Find where the given text appears and provide that cell's center as (X, Y) coordinate. 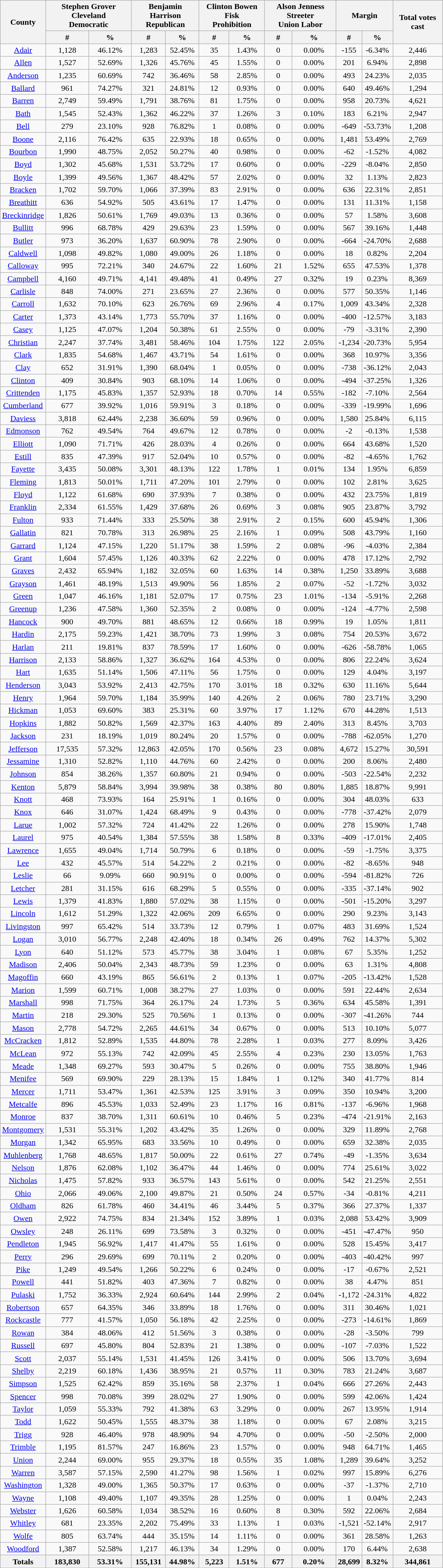
0.10% (314, 113)
1.84% (247, 1079)
58.84% (110, 787)
1,580 (349, 418)
59.49% (110, 101)
3.41% (247, 1358)
-400 (349, 317)
2,133 (67, 660)
Breathitt (23, 203)
1,714 (148, 850)
1,379 (67, 901)
2.42% (247, 761)
2,564 (418, 393)
38.27% (182, 990)
-37 (349, 1485)
Johnson (23, 774)
36.46% (182, 75)
4,672 (349, 748)
Laurel (23, 838)
350 (349, 1091)
-339 (349, 406)
Harlan (23, 647)
33.73% (182, 926)
155,131 (148, 1561)
Robertson (23, 1307)
-40.42% (378, 1257)
1.73% (247, 1003)
1,882 (67, 723)
2,432 (67, 571)
2,480 (418, 761)
346 (148, 1307)
1,880 (148, 901)
22.31% (378, 190)
50.00% (182, 1155)
Ohio (23, 1193)
41.83% (110, 901)
29.37% (182, 1460)
3,356 (418, 355)
1,360 (148, 609)
41.77% (378, 1079)
44.76% (182, 761)
2,037 (67, 1358)
513 (349, 1028)
56.18% (182, 1320)
5,954 (418, 342)
47.36% (182, 1282)
64.71% (378, 1447)
Meade (23, 1066)
0.43% (247, 812)
31.15% (110, 888)
1,817 (148, 1155)
444 (148, 1536)
Bracken (23, 190)
104 (214, 342)
3,183 (418, 317)
1,283 (148, 50)
25.91% (182, 800)
1,773 (148, 317)
1,361 (148, 1091)
43.42% (182, 1130)
37.68% (182, 507)
2.85% (247, 75)
McCracken (23, 1041)
2,043 (418, 367)
2,778 (67, 1028)
-503 (349, 774)
-7.10% (378, 393)
1,525 (67, 1383)
2.22% (247, 558)
45.57% (110, 863)
Knott (23, 800)
31.07% (110, 812)
821 (67, 533)
34.41% (182, 1206)
Clay (23, 367)
1,021 (418, 1307)
670 (349, 710)
0.01% (314, 469)
Totals (23, 1561)
52.58% (110, 1549)
0.94% (247, 774)
1,384 (148, 838)
1,053 (67, 710)
3,672 (418, 634)
1,791 (148, 101)
-96 (349, 545)
Campbell (23, 279)
0.75% (247, 596)
311 (349, 1307)
1,158 (418, 203)
25.31% (182, 710)
2,202 (148, 1523)
755 (349, 1066)
21.24% (378, 1371)
2,219 (67, 1371)
Hancock (23, 622)
3,634 (418, 1155)
20.73% (378, 101)
-21.91% (378, 1117)
Pike (23, 1269)
383 (148, 710)
Boyle (23, 177)
1,160 (418, 533)
542 (349, 1180)
1,348 (67, 1066)
1,378 (418, 266)
1,527 (67, 63)
2,328 (418, 304)
98 (214, 1473)
55.33% (110, 1409)
51.82% (110, 1282)
2.05% (314, 342)
1,080 (148, 253)
80.24% (182, 736)
48.42% (182, 177)
-307 (349, 1015)
33 (214, 1523)
-15.20% (378, 901)
573 (148, 952)
-24.31% (378, 1295)
4,808 (418, 964)
2,598 (418, 609)
4.53% (247, 660)
48.37% (182, 1422)
-62.05% (378, 736)
-3.31% (378, 329)
Breckinridge (23, 215)
1,812 (67, 1041)
0.65% (247, 139)
248 (67, 1231)
0.74% (314, 1155)
3,032 (418, 584)
36.60% (182, 418)
-403 (349, 1257)
2,898 (418, 63)
Carroll (23, 304)
0.34% (247, 939)
505 (148, 203)
783 (349, 1371)
2.02% (247, 177)
3,426 (418, 1041)
2,521 (418, 1269)
3,297 (418, 901)
22.06% (378, 1511)
577 (349, 291)
27.26% (378, 1383)
229 (148, 1079)
-28 (349, 1333)
39.98% (182, 787)
52.07% (182, 596)
950 (418, 1231)
697 (67, 1345)
0.78% (247, 431)
39.92% (110, 406)
2,052 (148, 151)
366 (349, 1206)
1,399 (67, 177)
1,016 (148, 406)
8.45% (378, 723)
81.57% (110, 1447)
23.75% (378, 495)
995 (67, 266)
0.02% (314, 1473)
52.69% (110, 63)
Benjamin HarrisonRepublican (165, 16)
Owsley (23, 1231)
42.53% (182, 1091)
18.19% (110, 736)
Garrard (23, 545)
Crittenden (23, 393)
593 (148, 1066)
0.06% (314, 698)
6.44% (378, 1549)
Edmonson (23, 431)
-626 (349, 647)
45.68% (110, 164)
-1.52% (378, 151)
52.45% (182, 50)
1.95% (378, 469)
48.13% (182, 469)
74.00% (110, 291)
1,110 (148, 761)
409 (67, 380)
-335 (349, 888)
9,991 (418, 787)
1,762 (418, 456)
441 (67, 1282)
24.67% (182, 266)
3,687 (418, 1371)
1,599 (67, 990)
1,059 (67, 1409)
61 (214, 329)
1,964 (67, 698)
-2.50% (378, 1435)
2.28% (247, 1041)
683 (148, 1142)
1,637 (148, 241)
2,823 (418, 177)
3.89% (247, 1219)
2,924 (148, 1295)
50.79% (182, 850)
1,250 (349, 571)
45.94% (378, 520)
0.69% (247, 507)
1,263 (418, 1536)
45.53% (110, 1104)
65.94% (110, 571)
-137 (349, 1104)
54.22% (182, 863)
1,236 (67, 609)
35.15% (182, 1536)
1,826 (67, 215)
6.65% (247, 914)
66 (67, 876)
26.98% (182, 533)
-17.01% (378, 838)
-474 (349, 1117)
12,863 (148, 748)
1,768 (67, 1155)
Rockcastle (23, 1320)
60.69% (110, 75)
40.54% (110, 838)
-41.26% (378, 1015)
724 (148, 825)
28,699 (349, 1561)
-664 (349, 241)
43.19% (110, 977)
652 (67, 367)
35.16% (182, 1383)
60.58% (110, 1511)
50.04% (110, 964)
826 (67, 1206)
1,249 (67, 1269)
Hart (23, 672)
1,528 (418, 977)
11 (278, 1371)
38.95% (182, 1371)
Cumberland (23, 406)
52.04% (182, 456)
49.06% (110, 1193)
859 (148, 1383)
1,002 (67, 825)
1,945 (67, 1244)
321 (148, 88)
1,465 (418, 1447)
2.81% (378, 482)
384 (67, 1333)
72.21% (110, 266)
11.89% (378, 1130)
304 (349, 800)
1,506 (148, 672)
28 (214, 1498)
38.52% (182, 1511)
Morgan (23, 1142)
6.94% (378, 63)
-409 (349, 838)
46.16% (110, 596)
Scott (23, 1358)
Marion (23, 990)
8,369 (418, 279)
2,710 (418, 1485)
616 (148, 888)
1,448 (418, 228)
2,244 (67, 1460)
10.97% (378, 355)
1,811 (418, 622)
3,994 (148, 787)
143 (214, 1180)
-37.25% (378, 380)
55 (214, 1244)
-0.13% (378, 431)
60.71% (110, 990)
1,819 (418, 495)
1.46% (247, 1168)
-3.50% (378, 1333)
646 (67, 812)
54 (214, 355)
2,850 (418, 164)
36.33% (110, 1295)
3,481 (148, 342)
4,822 (418, 1295)
0.12% (314, 1079)
Total votes cast (418, 22)
52.49% (182, 1104)
3.44% (247, 1206)
64.35% (110, 1307)
25 (214, 533)
-273 (349, 1320)
68.04% (182, 367)
83 (214, 190)
3,022 (418, 1168)
1,102 (148, 1168)
51.17% (182, 545)
50.82% (110, 723)
-494 (349, 380)
3,143 (418, 914)
1,387 (67, 1549)
-134 (349, 596)
0.15% (314, 520)
55.13% (110, 1053)
3,608 (418, 215)
4,621 (418, 101)
Stephen Grover ClevelandDemocratic (89, 16)
961 (67, 88)
1,520 (418, 444)
60.90% (182, 241)
4.04% (378, 672)
134 (349, 469)
1.15% (247, 901)
24.81% (182, 88)
3,010 (67, 939)
5.35% (378, 952)
39.16% (378, 228)
0.05% (247, 367)
Lawrence (23, 850)
1,322 (148, 914)
30,591 (418, 748)
23.87% (378, 507)
726 (418, 876)
528 (349, 1244)
2,238 (148, 418)
1.08% (314, 1460)
329 (349, 1130)
56.61% (182, 977)
Hopkins (23, 723)
Grayson (23, 584)
218 (67, 1015)
-1.75% (378, 850)
0.70% (247, 393)
23.35% (110, 1523)
412 (148, 1333)
62.42% (110, 1383)
630 (349, 685)
1,128 (67, 50)
52.35% (182, 609)
5,223 (214, 1561)
2,638 (418, 1549)
Warren (23, 1473)
-79 (349, 329)
1,337 (418, 1206)
26.17% (182, 1003)
0.99% (314, 622)
3,909 (418, 1219)
1,009 (349, 304)
21.25% (378, 1180)
2,175 (67, 634)
1,124 (67, 545)
2.79% (247, 482)
10.10% (378, 1028)
0.33% (314, 838)
50.38% (182, 329)
41.38% (182, 1409)
18.87% (378, 787)
623 (148, 304)
31.91% (110, 367)
48.03% (378, 800)
2,248 (148, 939)
49.67% (182, 431)
32 (349, 177)
2,413 (148, 685)
1,266 (148, 1269)
126 (214, 1358)
633 (418, 800)
1,047 (67, 596)
15 (214, 1079)
2,100 (148, 1193)
41.42% (182, 825)
493 (349, 75)
2,405 (418, 838)
Powell (23, 1282)
681 (67, 1523)
48.19% (110, 584)
76.82% (182, 126)
1,869 (418, 1320)
22.24% (378, 660)
Harrison (23, 660)
Lee (23, 863)
68.10% (182, 380)
1,876 (67, 1168)
764 (148, 431)
-14.61% (378, 1320)
1,328 (67, 1485)
2,917 (418, 1523)
1,481 (349, 139)
Fulton (23, 520)
42.09% (182, 1053)
2,406 (67, 964)
Clinton (23, 380)
3,200 (418, 1091)
21.34% (182, 1219)
1.51% (247, 1561)
1,391 (418, 1003)
2,792 (418, 558)
Nelson (23, 1168)
1,535 (148, 1041)
-6.96% (378, 1104)
Adair (23, 50)
3,703 (418, 723)
3.01% (247, 685)
129 (349, 672)
2,443 (418, 1383)
1,429 (148, 507)
43.71% (182, 355)
799 (418, 1333)
Russell (23, 1345)
1,342 (67, 1142)
Mason (23, 1028)
2.37% (247, 1383)
Muhlenberg (23, 1155)
58.86% (110, 660)
3,435 (67, 469)
364 (148, 1003)
49.71% (110, 279)
690 (148, 495)
3,818 (67, 418)
69.27% (110, 1066)
Livingston (23, 926)
1,522 (418, 1345)
2,088 (349, 1219)
3,375 (418, 850)
1,065 (418, 647)
1,195 (67, 1447)
13.70% (378, 1358)
2,384 (418, 545)
8.32% (378, 1561)
-1,521 (349, 1523)
4,082 (418, 151)
25.84% (378, 418)
28.03% (182, 444)
1,655 (67, 850)
20 (214, 736)
68.49% (182, 812)
-1,234 (349, 342)
20.53% (378, 634)
15.27% (378, 748)
47.53% (378, 266)
1.03% (247, 990)
46.40% (110, 1435)
1,436 (148, 1371)
3,417 (418, 1244)
38.76% (182, 101)
1.52% (314, 266)
792 (148, 1409)
1,914 (418, 1409)
6,859 (418, 469)
368 (349, 355)
38.26% (110, 774)
68.29% (182, 888)
49.90% (182, 584)
49.87% (182, 1193)
73.93% (110, 800)
48.06% (110, 1333)
848 (67, 291)
30.84% (110, 380)
2.90% (247, 241)
1,635 (67, 672)
Bell (23, 126)
38.80% (378, 1066)
56.77% (110, 939)
Franklin (23, 507)
49.35% (182, 1498)
69.90% (110, 1079)
1,125 (67, 329)
-649 (349, 126)
90.91% (182, 876)
56.92% (110, 1244)
-124 (349, 609)
3,301 (148, 469)
23.65% (182, 291)
41.27% (182, 1473)
-155 (349, 50)
Spencer (23, 1396)
2,446 (418, 50)
Butler (23, 241)
Montgomery (23, 1130)
73 (214, 634)
2,079 (418, 812)
24.23% (378, 75)
46.22% (182, 113)
-788 (349, 736)
1.47% (247, 203)
Martin (23, 1015)
McLean (23, 1053)
1,090 (67, 444)
48.90% (182, 1435)
60.80% (182, 774)
1,604 (67, 558)
426 (148, 444)
70.78% (110, 533)
0.79% (247, 926)
50.22% (182, 1269)
5,879 (67, 787)
-2 (349, 431)
902 (418, 888)
5,302 (418, 939)
36.20% (110, 241)
49.70% (110, 622)
53.72% (182, 164)
2,000 (418, 1435)
53.47% (110, 1091)
43.14% (110, 317)
835 (67, 456)
57.45% (110, 558)
1,421 (148, 634)
591 (349, 990)
-778 (349, 812)
-1.72% (378, 584)
Alson Jenness StreeterUnion Labor (300, 16)
1,475 (67, 1180)
50.01% (110, 482)
49.40% (110, 1498)
0.37% (314, 1206)
1,252 (418, 952)
1,311 (148, 1117)
Letcher (23, 888)
Owen (23, 1219)
163 (214, 723)
0.93% (247, 88)
5.61% (247, 1180)
Henderson (23, 685)
0.24% (247, 1269)
1.29% (247, 1549)
754 (349, 634)
1,122 (67, 495)
4.70% (247, 1435)
80 (278, 787)
478 (349, 558)
45.58% (378, 1003)
1,306 (418, 520)
201 (349, 63)
Nicholas (23, 1180)
2.16% (247, 533)
54.92% (110, 203)
2,634 (418, 990)
635 (148, 139)
1,769 (148, 215)
53.49% (378, 139)
1.06% (247, 380)
Carlisle (23, 291)
3,043 (67, 685)
200 (349, 761)
-205 (349, 977)
51.14% (110, 672)
47.11% (182, 672)
1,946 (418, 1066)
972 (67, 1053)
28.13% (182, 1079)
22.93% (182, 139)
Jackson (23, 736)
6,115 (418, 418)
65.95% (110, 1142)
1,752 (67, 1295)
43.34% (378, 304)
1.78% (247, 469)
Jefferson (23, 748)
44.28% (378, 710)
-8.04% (378, 164)
1,327 (148, 660)
41.47% (182, 1244)
881 (148, 622)
Trigg (23, 1435)
69.60% (110, 710)
Hardin (23, 634)
14.37% (378, 939)
45.76% (182, 63)
2,851 (418, 190)
59.91% (182, 406)
281 (67, 888)
55.14% (110, 1358)
13.05% (378, 1053)
806 (349, 660)
1,066 (148, 190)
Knox (23, 812)
1.31% (378, 964)
3,197 (418, 672)
2,243 (418, 1498)
1.99% (247, 634)
2,768 (418, 1130)
57.55% (182, 838)
Calloway (23, 266)
-47.47% (378, 1231)
1,390 (148, 367)
900 (67, 622)
70.11% (182, 1257)
460 (148, 1206)
-4.77% (378, 609)
16.86% (182, 1447)
506 (349, 1358)
Clinton Bowen FiskProhibition (232, 16)
1.85% (247, 584)
49.82% (110, 253)
54.72% (110, 1028)
278 (349, 825)
4.26% (247, 698)
Greenup (23, 609)
Simpson (23, 1383)
804 (148, 1345)
-451 (349, 1231)
805 (67, 1536)
1,373 (67, 317)
0.80% (314, 787)
Bullitt (23, 228)
55.70% (182, 317)
854 (67, 774)
-22.54% (378, 774)
Boone (23, 139)
1.17% (247, 1104)
Wolfe (23, 1536)
896 (67, 1104)
Trimble (23, 1447)
15.45% (378, 1244)
0.46% (247, 1117)
125 (214, 1091)
10.94% (378, 1091)
-6.34% (378, 50)
50.37% (182, 1485)
50.27% (182, 151)
Caldwell (23, 253)
23.71% (378, 698)
3,215 (418, 1422)
2,688 (418, 241)
57.02% (182, 901)
-34 (349, 1193)
209 (214, 914)
36.57% (182, 1180)
Lewis (23, 901)
-8.65% (378, 863)
49.03% (182, 215)
Washington (23, 1485)
Jessamine (23, 761)
1.11% (247, 1536)
47.20% (182, 482)
Woodford (23, 1549)
49.04% (110, 850)
271 (148, 291)
1,622 (67, 1422)
1,175 (67, 393)
-13.42% (378, 977)
277 (349, 1041)
-12.57% (378, 317)
1,545 (67, 113)
15.89% (378, 1473)
53.31% (110, 1561)
44.98% (182, 1561)
9 (214, 812)
834 (148, 1219)
6.21% (378, 113)
1,367 (148, 177)
-5.91% (378, 596)
865 (148, 977)
43.61% (182, 203)
Casey (23, 329)
5,077 (418, 1028)
3.91% (247, 1091)
3,688 (418, 571)
County (23, 22)
2,163 (418, 1117)
49.46% (378, 88)
Taylor (23, 1409)
-19.99% (378, 406)
0.63% (247, 1485)
Mercer (23, 1091)
917 (148, 456)
-37.14% (378, 888)
1,202 (148, 1130)
144 (214, 1295)
37.74% (110, 342)
Allen (23, 63)
49.56% (110, 177)
Henry (23, 698)
75.49% (182, 1523)
-501 (349, 901)
33.56% (182, 1142)
41 (214, 279)
2,749 (67, 101)
37.39% (182, 190)
Carter (23, 317)
1,098 (67, 253)
8.09% (378, 1041)
655 (349, 266)
5,644 (418, 685)
Rowan (23, 1333)
-0.81% (378, 1193)
26.76% (182, 304)
25.61% (378, 1168)
22.44% (378, 990)
52.82% (110, 761)
4,160 (67, 279)
47.15% (110, 545)
51.56% (182, 1333)
1.43% (247, 50)
3,694 (418, 1358)
3,792 (418, 507)
57.15% (110, 1473)
-1,172 (349, 1295)
-58.78% (378, 647)
42.40% (182, 939)
15.90% (378, 825)
Elliott (23, 444)
52.83% (182, 1345)
-182 (349, 393)
903 (148, 380)
2.96% (247, 304)
-4.03% (378, 545)
53.42% (378, 1219)
780 (349, 698)
42.75% (182, 685)
73.58% (182, 1231)
2,590 (148, 1473)
0.96% (247, 418)
Daviess (23, 418)
230 (349, 1053)
53.92% (110, 685)
50.08% (110, 469)
1,220 (148, 545)
2,684 (418, 1511)
1,813 (67, 482)
94 (214, 1435)
2,066 (67, 1193)
2,343 (148, 964)
2,247 (67, 342)
2.25% (247, 1320)
Bath (23, 113)
-37.42% (378, 812)
1,310 (67, 761)
50.35% (378, 291)
59.23% (110, 634)
4.40% (247, 723)
1,108 (67, 1498)
1,217 (148, 1549)
28.58% (378, 1536)
Clark (23, 355)
71.71% (110, 444)
2,116 (67, 139)
62.08% (110, 1168)
2.40% (314, 723)
Boyd (23, 164)
978 (148, 1435)
-49 (349, 1155)
183,830 (67, 1561)
1.56% (247, 1473)
Whitley (23, 1523)
11.16% (378, 685)
Anderson (23, 75)
13.95% (378, 1409)
45.77% (182, 952)
247 (148, 1447)
49.48% (182, 279)
1.01% (314, 596)
52.93% (182, 393)
3.29% (247, 1409)
Graves (23, 571)
0.67% (247, 1028)
54.68% (110, 355)
290 (349, 914)
4,211 (418, 1193)
0.66% (247, 622)
36.62% (182, 660)
1.90% (247, 1396)
1.12% (314, 710)
1,204 (148, 329)
1.38% (247, 1345)
28.02% (182, 1396)
2,204 (418, 253)
569 (67, 1079)
3.04% (247, 952)
-0.67% (378, 1269)
19.81% (110, 647)
Bourbon (23, 151)
Fleming (23, 482)
1,555 (148, 1422)
1.63% (247, 571)
Estill (23, 456)
61.55% (110, 507)
60.61% (182, 1117)
69 (214, 304)
1,702 (67, 190)
30.47% (182, 1066)
1,270 (418, 736)
Larue (23, 825)
-50 (349, 1435)
0.21% (247, 863)
344,861 (418, 1561)
32.05% (182, 571)
-4.65% (378, 456)
1,763 (418, 1053)
1,748 (418, 825)
1,612 (67, 914)
Menifee (23, 1079)
65.42% (110, 926)
9.09% (110, 876)
1,019 (148, 736)
50.45% (110, 1422)
296 (67, 1257)
666 (349, 1383)
525 (148, 1015)
483 (349, 926)
17.12% (378, 558)
Grant (23, 558)
61.68% (110, 495)
1,569 (148, 723)
45.80% (110, 1345)
Lincoln (23, 914)
Perry (23, 1257)
52.43% (110, 113)
361 (349, 1536)
60.64% (182, 1295)
2,334 (67, 507)
1,208 (418, 126)
6,276 (418, 1473)
-52.14% (378, 1523)
4,141 (148, 279)
1,182 (148, 571)
1,126 (148, 558)
1.05% (378, 622)
657 (67, 1307)
2,922 (67, 1219)
1,696 (418, 406)
905 (349, 507)
2,769 (418, 139)
42.37% (182, 723)
Madison (23, 964)
50.61% (110, 215)
1,417 (148, 1244)
996 (67, 228)
2,947 (418, 113)
403 (148, 1282)
Christian (23, 342)
-52 (349, 584)
Gallatin (23, 533)
32.38% (378, 1142)
1,289 (349, 1460)
42.05% (182, 748)
1,146 (418, 291)
140 (214, 698)
1,034 (148, 1511)
1,461 (67, 584)
0.17% (314, 304)
71.44% (110, 520)
-594 (349, 876)
58.46% (182, 342)
1,990 (67, 151)
Pendleton (23, 1244)
40 (214, 151)
101 (214, 482)
17,535 (67, 748)
70.56% (182, 1015)
102 (349, 482)
61.78% (110, 1206)
70.08% (110, 1396)
1,033 (148, 1104)
2,232 (418, 774)
52.89% (110, 1041)
399 (148, 1396)
47.58% (110, 609)
0.98% (247, 151)
25.50% (182, 520)
183 (349, 113)
600 (349, 520)
Barren (23, 101)
-36.12% (378, 367)
Monroe (23, 1117)
2,551 (418, 1180)
42 (214, 1320)
Leslie (23, 876)
27.37% (378, 1206)
23.10% (110, 126)
46.13% (182, 1549)
Logan (23, 939)
26.11% (110, 1231)
131 (349, 203)
Wayne (23, 1498)
Floyd (23, 495)
63.74% (110, 1536)
51.12% (110, 952)
Ballard (23, 88)
634 (349, 1003)
0.81% (314, 1104)
30.46% (378, 1307)
1.25% (247, 1498)
47.07% (110, 329)
1,050 (148, 1320)
8.06% (378, 761)
1,467 (148, 355)
0.50% (247, 1193)
44 (214, 1168)
-20.73% (378, 342)
Oldham (23, 1206)
1,008 (148, 990)
3,587 (67, 1473)
36.47% (182, 1168)
35.99% (182, 698)
46.12% (110, 50)
0.61% (247, 1155)
31.69% (378, 926)
0.16% (247, 800)
-107 (349, 1345)
29.63% (182, 228)
51.29% (110, 914)
Shelby (23, 1371)
71.75% (110, 1003)
70.10% (110, 304)
2,265 (148, 1028)
508 (349, 533)
2,390 (418, 329)
1,835 (67, 355)
599 (349, 1396)
Kenton (23, 787)
62 (214, 558)
11.31% (378, 203)
1.55% (247, 63)
1,524 (418, 926)
1,968 (418, 1104)
39.64% (378, 1460)
13 (214, 215)
45.83% (110, 393)
2.36% (247, 291)
429 (148, 228)
1,626 (67, 1511)
267 (349, 1409)
-53.73% (378, 126)
74.75% (110, 1219)
29.30% (110, 1015)
955 (148, 1460)
777 (67, 1320)
973 (67, 241)
3,290 (418, 698)
48.73% (182, 964)
-7.03% (378, 1345)
Margin (365, 16)
-1.35% (378, 1155)
592 (349, 1511)
664 (349, 444)
-24.70% (378, 241)
1,235 (67, 75)
62.44% (110, 418)
81 (214, 101)
-1.37% (378, 1485)
55.31% (110, 1130)
211 (67, 647)
60.18% (110, 1371)
Fayette (23, 469)
68.78% (110, 228)
-17 (349, 1269)
3,252 (418, 1460)
-229 (349, 164)
43.79% (378, 533)
69.00% (110, 1460)
9.23% (378, 914)
3,625 (418, 482)
975 (67, 838)
851 (418, 1282)
567 (349, 228)
1,538 (418, 431)
76.42% (110, 139)
57.82% (110, 1180)
Green (23, 596)
43.68% (378, 444)
Pulaski (23, 1295)
78.59% (182, 647)
Hickman (23, 710)
231 (67, 736)
3.97% (247, 710)
1.16% (247, 317)
4.47% (378, 1282)
89 (278, 723)
1,362 (148, 113)
37.93% (182, 495)
-738 (349, 367)
279 (67, 126)
41.57% (110, 1320)
41.45% (182, 1358)
74.27% (110, 88)
814 (418, 1079)
0.56% (247, 748)
744 (418, 1015)
1,632 (67, 304)
1,885 (349, 787)
1,294 (418, 88)
1,365 (148, 1485)
2.99% (247, 1295)
46 (214, 1206)
774 (349, 1168)
958 (349, 101)
1,181 (148, 596)
2,268 (418, 596)
44.80% (182, 1041)
Marshall (23, 1003)
3,624 (418, 660)
40.33% (182, 558)
1,184 (148, 698)
48.75% (110, 151)
Magoffin (23, 977)
1,107 (148, 1498)
-62 (349, 151)
1,302 (67, 164)
2.08% (378, 1422)
Webster (23, 1511)
659 (349, 1142)
468 (67, 800)
Metcalfe (23, 1104)
Todd (23, 1422)
47.39% (110, 456)
-59 (349, 850)
152 (214, 1219)
-81.82% (378, 876)
333 (148, 520)
1.23% (247, 964)
Union (23, 1460)
44.61% (182, 1028)
Lyon (23, 952)
1.76% (247, 1307)
29.69% (110, 1257)
